Provide the [X, Y] coordinate of the cell's center where the given text is located.  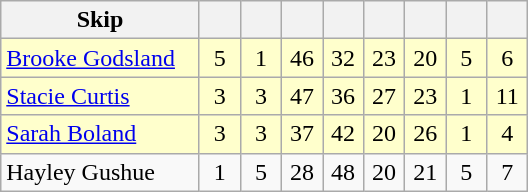
47 [302, 96]
32 [342, 58]
36 [342, 96]
7 [508, 172]
21 [426, 172]
Brooke Godsland [100, 58]
Stacie Curtis [100, 96]
28 [302, 172]
Skip [100, 20]
4 [508, 134]
27 [384, 96]
37 [302, 134]
26 [426, 134]
11 [508, 96]
6 [508, 58]
42 [342, 134]
Sarah Boland [100, 134]
46 [302, 58]
48 [342, 172]
Hayley Gushue [100, 172]
